Detect which cell encompasses the target text, then output its [X, Y] center coordinate. 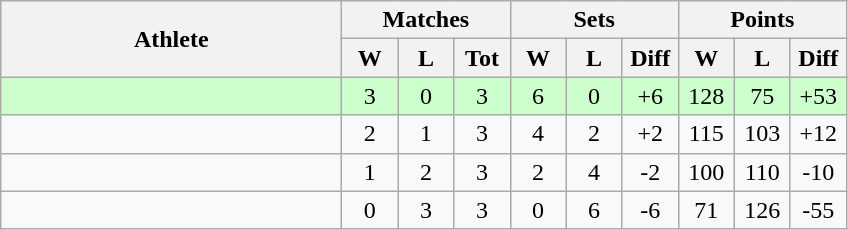
75 [762, 96]
103 [762, 134]
Sets [594, 20]
Matches [426, 20]
+12 [818, 134]
71 [706, 210]
128 [706, 96]
-10 [818, 172]
Points [762, 20]
-6 [650, 210]
-2 [650, 172]
Athlete [172, 39]
+53 [818, 96]
110 [762, 172]
115 [706, 134]
+6 [650, 96]
Tot [482, 58]
100 [706, 172]
-55 [818, 210]
126 [762, 210]
+2 [650, 134]
